Scan for the cell matching the given text and deliver its (X, Y) coordinate at center. 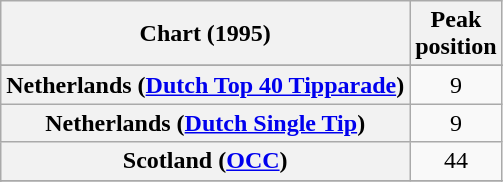
Peakposition (456, 34)
Netherlands (Dutch Single Tip) (206, 123)
44 (456, 161)
Chart (1995) (206, 34)
Netherlands (Dutch Top 40 Tipparade) (206, 85)
Scotland (OCC) (206, 161)
